Provide the [x, y] coordinate of the cell's center where the given text is located.  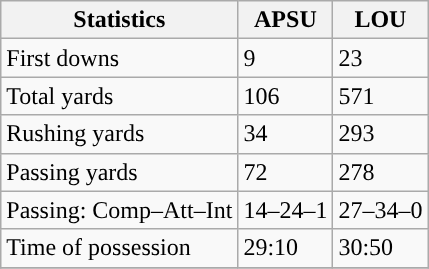
Rushing yards [120, 134]
106 [286, 96]
Statistics [120, 20]
14–24–1 [286, 210]
27–34–0 [380, 210]
APSU [286, 20]
9 [286, 58]
Time of possession [120, 248]
29:10 [286, 248]
Total yards [120, 96]
293 [380, 134]
Passing: Comp–Att–Int [120, 210]
72 [286, 172]
First downs [120, 58]
LOU [380, 20]
34 [286, 134]
278 [380, 172]
Passing yards [120, 172]
23 [380, 58]
571 [380, 96]
30:50 [380, 248]
